Extract the [x, y] coordinate from the center of the cell holding the provided text.  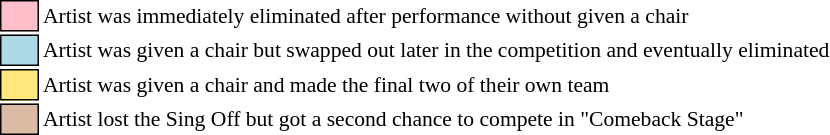
Artist was given a chair but swapped out later in the competition and eventually eliminated [436, 50]
Artist was immediately eliminated after performance without given a chair [436, 16]
Artist was given a chair and made the final two of their own team [436, 85]
